From the cell containing the given text, extract its center point as (x, y) coordinate. 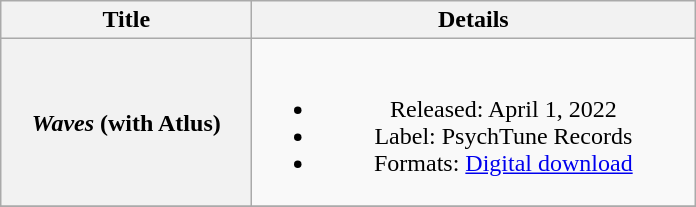
Waves (with Atlus) (126, 122)
Released: April 1, 2022Label: PsychTune RecordsFormats: Digital download (474, 122)
Details (474, 20)
Title (126, 20)
